Extract the [x, y] coordinate from the center of the cell holding the provided text.  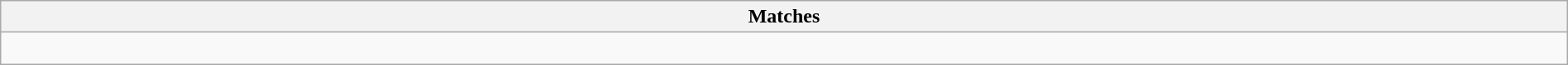
Matches [784, 17]
